Search for the cell housing the specified text and yield its (x, y) center coordinate. 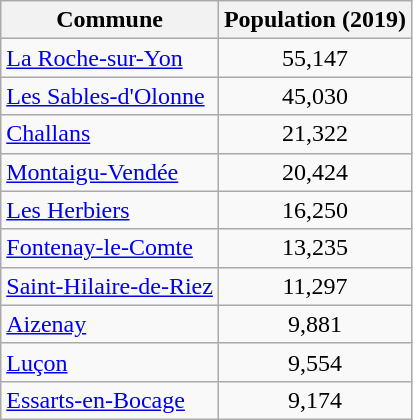
Luçon (110, 362)
21,322 (314, 134)
11,297 (314, 286)
9,554 (314, 362)
16,250 (314, 210)
Challans (110, 134)
Essarts-en-Bocage (110, 400)
9,174 (314, 400)
Saint-Hilaire-de-Riez (110, 286)
Fontenay-le-Comte (110, 248)
Montaigu-Vendée (110, 172)
Aizenay (110, 324)
Les Herbiers (110, 210)
La Roche-sur-Yon (110, 58)
9,881 (314, 324)
45,030 (314, 96)
55,147 (314, 58)
Population (2019) (314, 20)
Les Sables-d'Olonne (110, 96)
13,235 (314, 248)
Commune (110, 20)
20,424 (314, 172)
